Determine the [X, Y] coordinate at the center of the cell enclosing the given text.  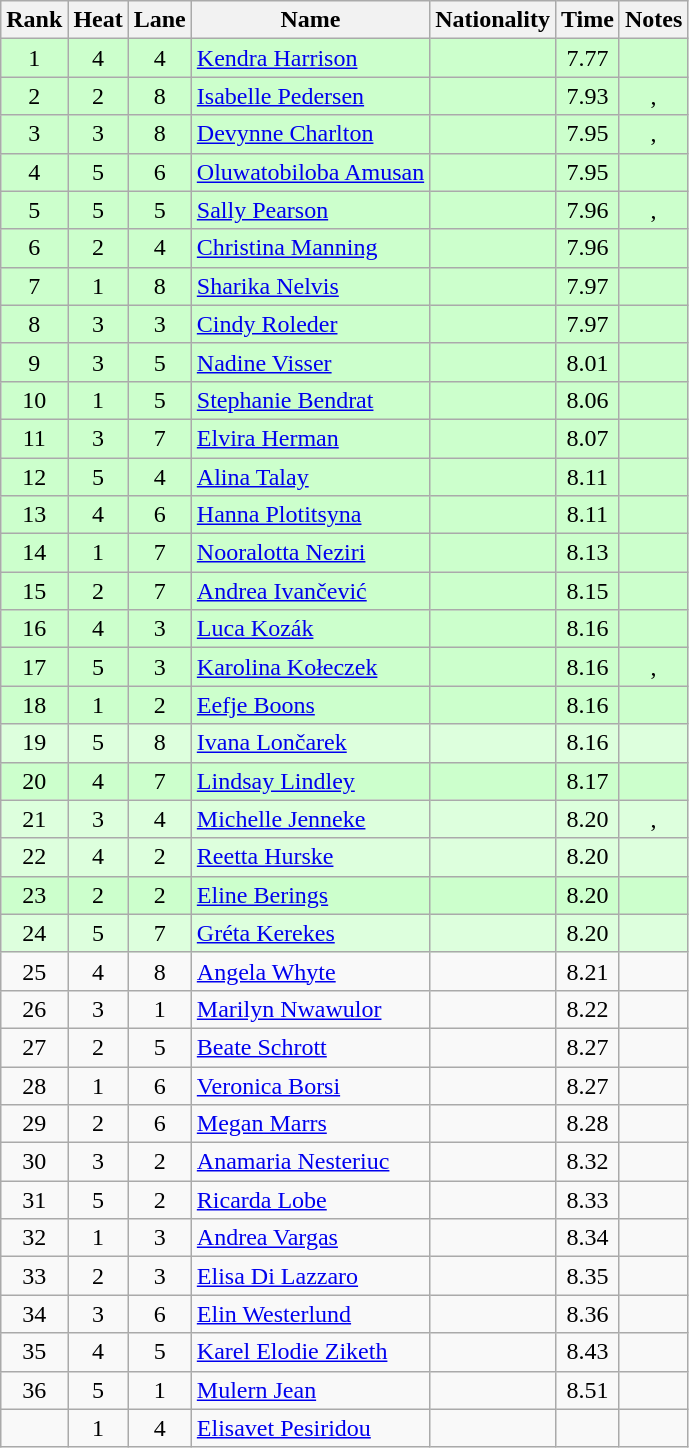
8.36 [587, 1314]
Oluwatobiloba Amusan [310, 172]
Elin Westerlund [310, 1314]
12 [34, 477]
Karolina Kołeczek [310, 667]
Megan Marrs [310, 1124]
Mulern Jean [310, 1390]
8.33 [587, 1200]
24 [34, 933]
Lane [160, 20]
16 [34, 629]
26 [34, 1009]
17 [34, 667]
22 [34, 857]
Devynne Charlton [310, 134]
Christina Manning [310, 248]
9 [34, 362]
Elisa Di Lazzaro [310, 1276]
33 [34, 1276]
8.17 [587, 781]
Sally Pearson [310, 210]
Andrea Vargas [310, 1238]
Karel Elodie Ziketh [310, 1352]
7.77 [587, 58]
8.07 [587, 438]
Eline Berings [310, 895]
Kendra Harrison [310, 58]
Gréta Kerekes [310, 933]
18 [34, 705]
21 [34, 819]
Nooralotta Neziri [310, 553]
Reetta Hurske [310, 857]
Marilyn Nwawulor [310, 1009]
11 [34, 438]
8.28 [587, 1124]
Heat [98, 20]
8.43 [587, 1352]
Alina Talay [310, 477]
8.34 [587, 1238]
Cindy Roleder [310, 324]
Ricarda Lobe [310, 1200]
8.13 [587, 553]
Nationality [493, 20]
Elvira Herman [310, 438]
32 [34, 1238]
Sharika Nelvis [310, 286]
8.32 [587, 1162]
31 [34, 1200]
34 [34, 1314]
30 [34, 1162]
14 [34, 553]
28 [34, 1085]
Stephanie Bendrat [310, 400]
7.93 [587, 96]
8.01 [587, 362]
Lindsay Lindley [310, 781]
Name [310, 20]
10 [34, 400]
23 [34, 895]
Nadine Visser [310, 362]
Rank [34, 20]
8.15 [587, 591]
Luca Kozák [310, 629]
13 [34, 515]
Ivana Lončarek [310, 743]
8.51 [587, 1390]
29 [34, 1124]
25 [34, 971]
Notes [653, 20]
36 [34, 1390]
Hanna Plotitsyna [310, 515]
Time [587, 20]
Anamaria Nesteriuc [310, 1162]
27 [34, 1047]
Isabelle Pedersen [310, 96]
19 [34, 743]
20 [34, 781]
Elisavet Pesiridou [310, 1428]
Andrea Ivančević [310, 591]
Eefje Boons [310, 705]
Angela Whyte [310, 971]
35 [34, 1352]
Michelle Jenneke [310, 819]
8.22 [587, 1009]
Beate Schrott [310, 1047]
8.06 [587, 400]
15 [34, 591]
Veronica Borsi [310, 1085]
8.35 [587, 1276]
8.21 [587, 971]
